Identify which cell holds the provided text, then report its (X, Y) central coordinate. 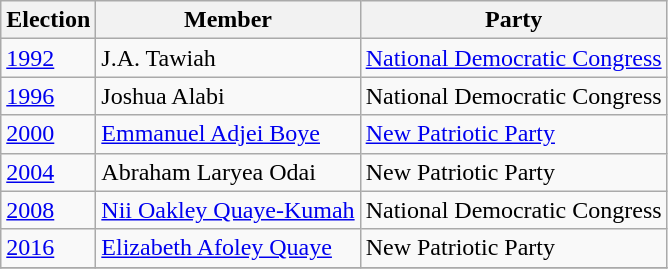
2004 (48, 172)
2016 (48, 248)
2000 (48, 134)
1992 (48, 58)
Member (228, 20)
Emmanuel Adjei Boye (228, 134)
2008 (48, 210)
J.A. Tawiah (228, 58)
Election (48, 20)
Nii Oakley Quaye-Kumah (228, 210)
Joshua Alabi (228, 96)
Abraham Laryea Odai (228, 172)
Party (514, 20)
1996 (48, 96)
Elizabeth Afoley Quaye (228, 248)
